Find where the given text appears and provide that cell's center as [x, y] coordinate. 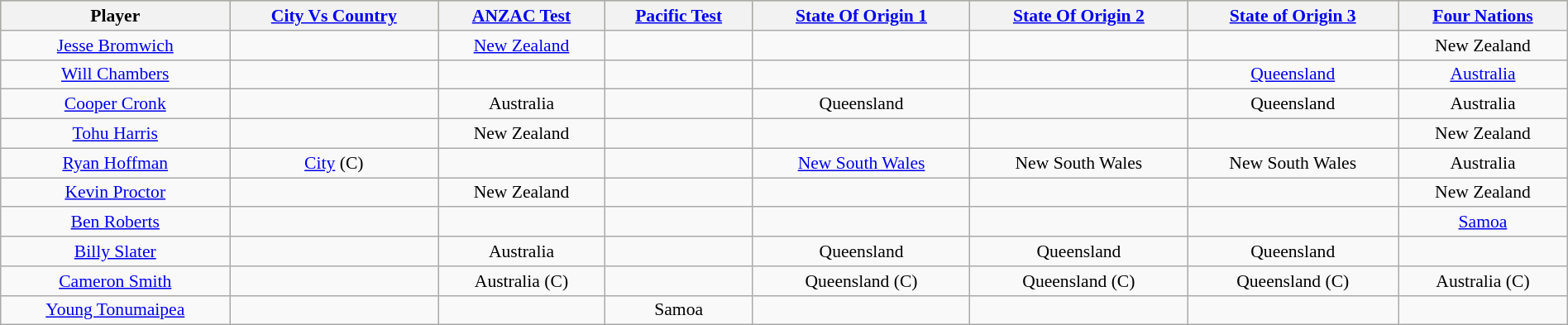
Young Tonumaipea [116, 310]
Cameron Smith [116, 281]
Ryan Hoffman [116, 163]
Pacific Test [678, 16]
State of Origin 3 [1293, 16]
Billy Slater [116, 251]
City (C) [334, 163]
State Of Origin 2 [1078, 16]
Jesse Bromwich [116, 45]
ANZAC Test [521, 16]
State Of Origin 1 [862, 16]
Tohu Harris [116, 134]
Ben Roberts [116, 222]
Four Nations [1484, 16]
City Vs Country [334, 16]
Player [116, 16]
Cooper Cronk [116, 104]
Kevin Proctor [116, 193]
Will Chambers [116, 74]
